Provide the [X, Y] coordinate of the cell's center where the given text is located.  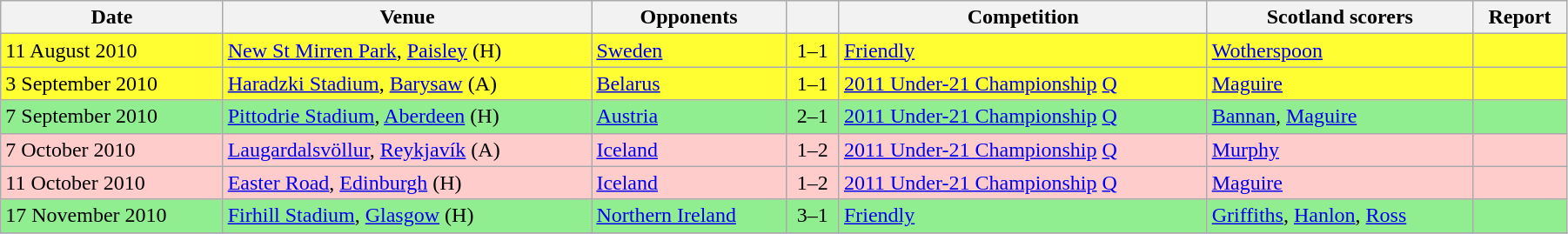
Murphy [1340, 150]
Opponents [689, 17]
Wotherspoon [1340, 50]
7 September 2010 [111, 117]
Easter Road, Edinburgh (H) [407, 183]
3–1 [813, 216]
Venue [407, 17]
Date [111, 17]
11 August 2010 [111, 50]
7 October 2010 [111, 150]
Report [1519, 17]
Northern Ireland [689, 216]
3 September 2010 [111, 84]
17 November 2010 [111, 216]
Scotland scorers [1340, 17]
Haradzki Stadium, Barysaw (A) [407, 84]
New St Mirren Park, Paisley (H) [407, 50]
11 October 2010 [111, 183]
Firhill Stadium, Glasgow (H) [407, 216]
Bannan, Maguire [1340, 117]
Sweden [689, 50]
Belarus [689, 84]
Competition [1023, 17]
Austria [689, 117]
Laugardalsvöllur, Reykjavík (A) [407, 150]
Griffiths, Hanlon, Ross [1340, 216]
Pittodrie Stadium, Aberdeen (H) [407, 117]
2–1 [813, 117]
